Detect which cell encompasses the target text, then output its [x, y] center coordinate. 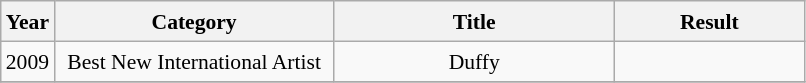
Title [474, 21]
2009 [28, 61]
Year [28, 21]
Category [194, 21]
Duffy [474, 61]
Result [709, 21]
Best New International Artist [194, 61]
